Provide the [X, Y] coordinate of the cell's center where the given text is located.  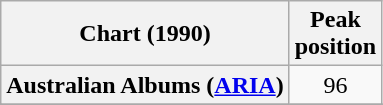
96 [335, 85]
Peakposition [335, 34]
Chart (1990) [145, 34]
Australian Albums (ARIA) [145, 85]
